From the cell containing the given text, extract its center point as [x, y] coordinate. 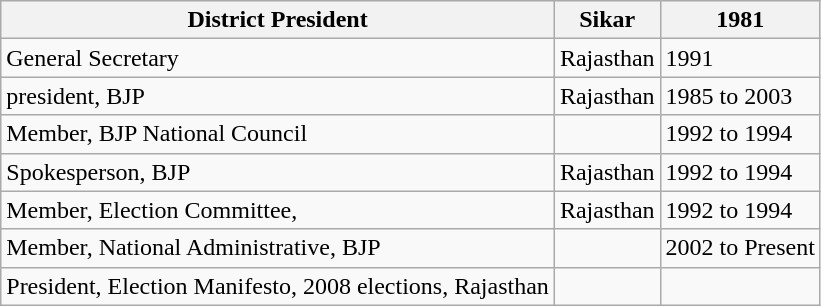
president, BJP [278, 96]
President, Election Manifesto, 2008 elections, Rajasthan [278, 286]
1985 to 2003 [740, 96]
1991 [740, 58]
2002 to Present [740, 248]
Member, Election Committee, [278, 210]
Member, BJP National Council [278, 134]
Member, National Administrative, BJP [278, 248]
Spokesperson, BJP [278, 172]
1981 [740, 20]
General Secretary [278, 58]
District President [278, 20]
Sikar [607, 20]
